Return the [x, y] coordinate for the center point of the cell that contains the specified text.  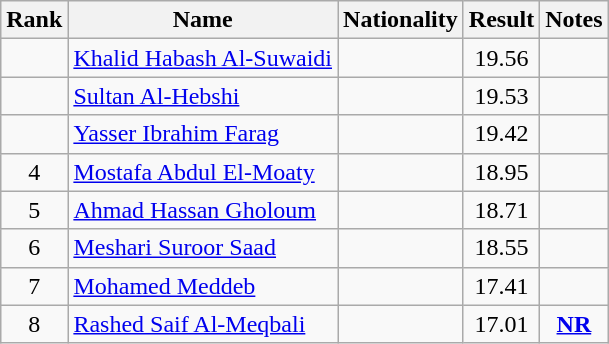
8 [34, 324]
NR [574, 324]
Ahmad Hassan Gholoum [203, 210]
4 [34, 172]
Meshari Suroor Saad [203, 248]
7 [34, 286]
Mostafa Abdul El-Moaty [203, 172]
Sultan Al-Hebshi [203, 96]
18.95 [501, 172]
Rashed Saif Al-Meqbali [203, 324]
19.56 [501, 58]
19.53 [501, 96]
Mohamed Meddeb [203, 286]
6 [34, 248]
5 [34, 210]
18.55 [501, 248]
Yasser Ibrahim Farag [203, 134]
Rank [34, 20]
Nationality [401, 20]
17.41 [501, 286]
19.42 [501, 134]
Name [203, 20]
Khalid Habash Al-Suwaidi [203, 58]
Result [501, 20]
17.01 [501, 324]
18.71 [501, 210]
Notes [574, 20]
